Find where the given text appears and provide that cell's center as (x, y) coordinate. 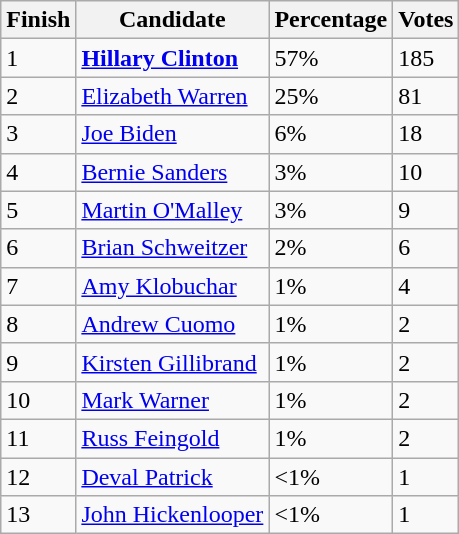
Joe Biden (172, 134)
John Hickenlooper (172, 515)
185 (426, 58)
81 (426, 96)
Elizabeth Warren (172, 96)
Martin O'Malley (172, 210)
18 (426, 134)
3 (38, 134)
Votes (426, 20)
Kirsten Gillibrand (172, 362)
7 (38, 286)
Hillary Clinton (172, 58)
6% (331, 134)
57% (331, 58)
Percentage (331, 20)
12 (38, 477)
Andrew Cuomo (172, 324)
Russ Feingold (172, 438)
Amy Klobuchar (172, 286)
Brian Schweitzer (172, 248)
2% (331, 248)
8 (38, 324)
Bernie Sanders (172, 172)
11 (38, 438)
Deval Patrick (172, 477)
Candidate (172, 20)
Finish (38, 20)
5 (38, 210)
Mark Warner (172, 400)
25% (331, 96)
13 (38, 515)
